Identify which cell holds the provided text, then report its (x, y) central coordinate. 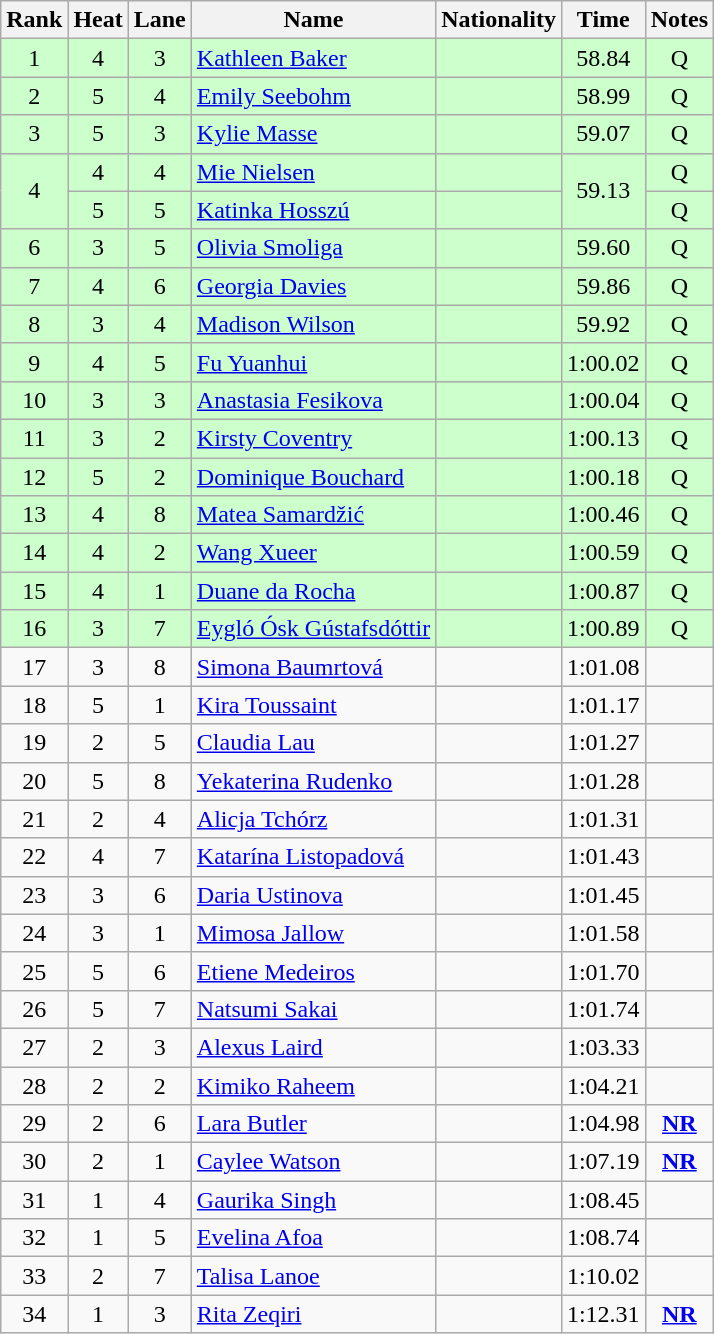
Etiene Medeiros (313, 971)
11 (34, 438)
18 (34, 705)
1:01.58 (603, 933)
12 (34, 477)
Notes (679, 20)
Anastasia Fesikova (313, 400)
58.84 (603, 58)
1:01.45 (603, 895)
59.86 (603, 286)
Katinka Hosszú (313, 210)
31 (34, 1200)
29 (34, 1124)
Heat (98, 20)
Fu Yuanhui (313, 362)
59.60 (603, 248)
1:00.02 (603, 362)
1:00.87 (603, 591)
Alicja Tchórz (313, 819)
59.92 (603, 324)
Wang Xueer (313, 553)
9 (34, 362)
1:01.08 (603, 667)
Lara Butler (313, 1124)
1:00.04 (603, 400)
Lane (160, 20)
16 (34, 629)
24 (34, 933)
Katarína Listopadová (313, 857)
1:12.31 (603, 1314)
17 (34, 667)
58.99 (603, 96)
Simona Baumrtová (313, 667)
59.07 (603, 134)
Nationality (499, 20)
Caylee Watson (313, 1162)
1:03.33 (603, 1047)
1:07.19 (603, 1162)
Eygló Ósk Gústafsdóttir (313, 629)
10 (34, 400)
Yekaterina Rudenko (313, 781)
26 (34, 1009)
Madison Wilson (313, 324)
1:08.45 (603, 1200)
1:01.28 (603, 781)
34 (34, 1314)
14 (34, 553)
Matea Samardžić (313, 515)
1:00.18 (603, 477)
Kirsty Coventry (313, 438)
1:01.74 (603, 1009)
Alexus Laird (313, 1047)
Dominique Bouchard (313, 477)
22 (34, 857)
30 (34, 1162)
Talisa Lanoe (313, 1276)
1:04.21 (603, 1085)
1:00.89 (603, 629)
33 (34, 1276)
Georgia Davies (313, 286)
Mie Nielsen (313, 172)
Evelina Afoa (313, 1238)
Time (603, 20)
Daria Ustinova (313, 895)
1:00.46 (603, 515)
15 (34, 591)
1:00.13 (603, 438)
23 (34, 895)
1:00.59 (603, 553)
Claudia Lau (313, 743)
Natsumi Sakai (313, 1009)
59.13 (603, 191)
1:10.02 (603, 1276)
20 (34, 781)
1:01.43 (603, 857)
27 (34, 1047)
Rank (34, 20)
Kira Toussaint (313, 705)
Rita Zeqiri (313, 1314)
13 (34, 515)
Gaurika Singh (313, 1200)
1:04.98 (603, 1124)
1:01.17 (603, 705)
Kimiko Raheem (313, 1085)
Emily Seebohm (313, 96)
1:01.70 (603, 971)
Kylie Masse (313, 134)
25 (34, 971)
1:01.31 (603, 819)
28 (34, 1085)
19 (34, 743)
32 (34, 1238)
Duane da Rocha (313, 591)
Name (313, 20)
1:08.74 (603, 1238)
Olivia Smoliga (313, 248)
21 (34, 819)
Kathleen Baker (313, 58)
Mimosa Jallow (313, 933)
1:01.27 (603, 743)
